Find where the given text appears and provide that cell's center as (X, Y) coordinate. 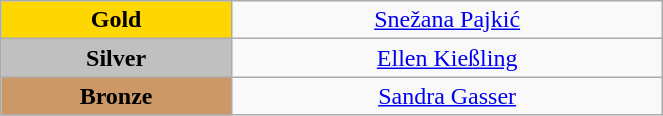
Gold (116, 20)
Silver (116, 58)
Ellen Kießling (446, 58)
Bronze (116, 96)
Sandra Gasser (446, 96)
Snežana Pajkić (446, 20)
